Identify which cell holds the provided text, then report its [x, y] central coordinate. 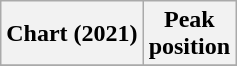
Peakposition [189, 34]
Chart (2021) [72, 34]
